Output the (X, Y) coordinate of the center of the cell containing the given text.  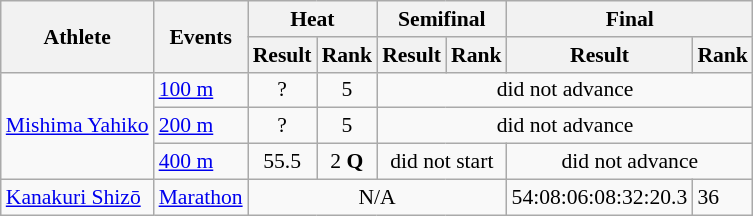
Mishima Yahiko (78, 126)
N/A (378, 197)
did not start (442, 162)
Events (201, 36)
36 (722, 197)
Athlete (78, 36)
Heat (312, 19)
Semifinal (442, 19)
100 m (201, 90)
54:08:06:08:32:20.3 (600, 197)
Marathon (201, 197)
Kanakuri Shizō (78, 197)
200 m (201, 126)
2 Q (348, 162)
55.5 (282, 162)
400 m (201, 162)
Final (630, 19)
